Pinpoint the cell where the given text exists, returning its (x, y) midpoint coordinate. 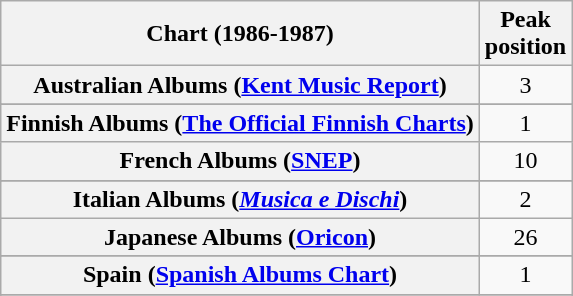
Australian Albums (Kent Music Report) (240, 85)
Japanese Albums (Oricon) (240, 237)
2 (525, 199)
Italian Albums (Musica e Dischi) (240, 199)
French Albums (SNEP) (240, 161)
10 (525, 161)
3 (525, 85)
26 (525, 237)
Peakposition (525, 34)
Chart (1986-1987) (240, 34)
Finnish Albums (The Official Finnish Charts) (240, 123)
Spain (Spanish Albums Chart) (240, 275)
